Locate the cell with the specified text and output its [X, Y] center coordinate. 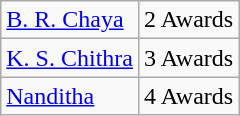
4 Awards [188, 96]
B. R. Chaya [70, 20]
2 Awards [188, 20]
Nanditha [70, 96]
K. S. Chithra [70, 58]
3 Awards [188, 58]
